Detect which cell encompasses the target text, then output its [x, y] center coordinate. 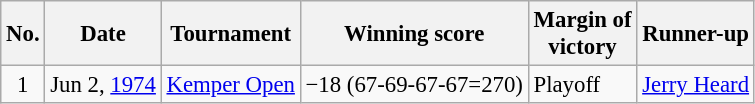
No. [23, 34]
Margin ofvictory [582, 34]
Date [103, 34]
1 [23, 85]
Kemper Open [230, 85]
Jun 2, 1974 [103, 85]
Winning score [414, 34]
Tournament [230, 34]
Runner-up [696, 34]
Jerry Heard [696, 85]
Playoff [582, 85]
−18 (67-69-67-67=270) [414, 85]
